Return [X, Y] of the center of cell containing provided text 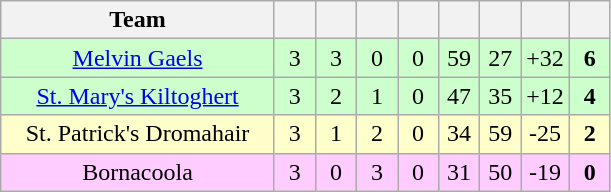
Team [138, 20]
6 [590, 58]
27 [500, 58]
50 [500, 172]
34 [460, 134]
Bornacoola [138, 172]
+12 [546, 96]
St. Mary's Kiltoghert [138, 96]
31 [460, 172]
-19 [546, 172]
35 [500, 96]
+32 [546, 58]
47 [460, 96]
-25 [546, 134]
Melvin Gaels [138, 58]
St. Patrick's Dromahair [138, 134]
4 [590, 96]
